Detect which cell encompasses the target text, then output its (X, Y) center coordinate. 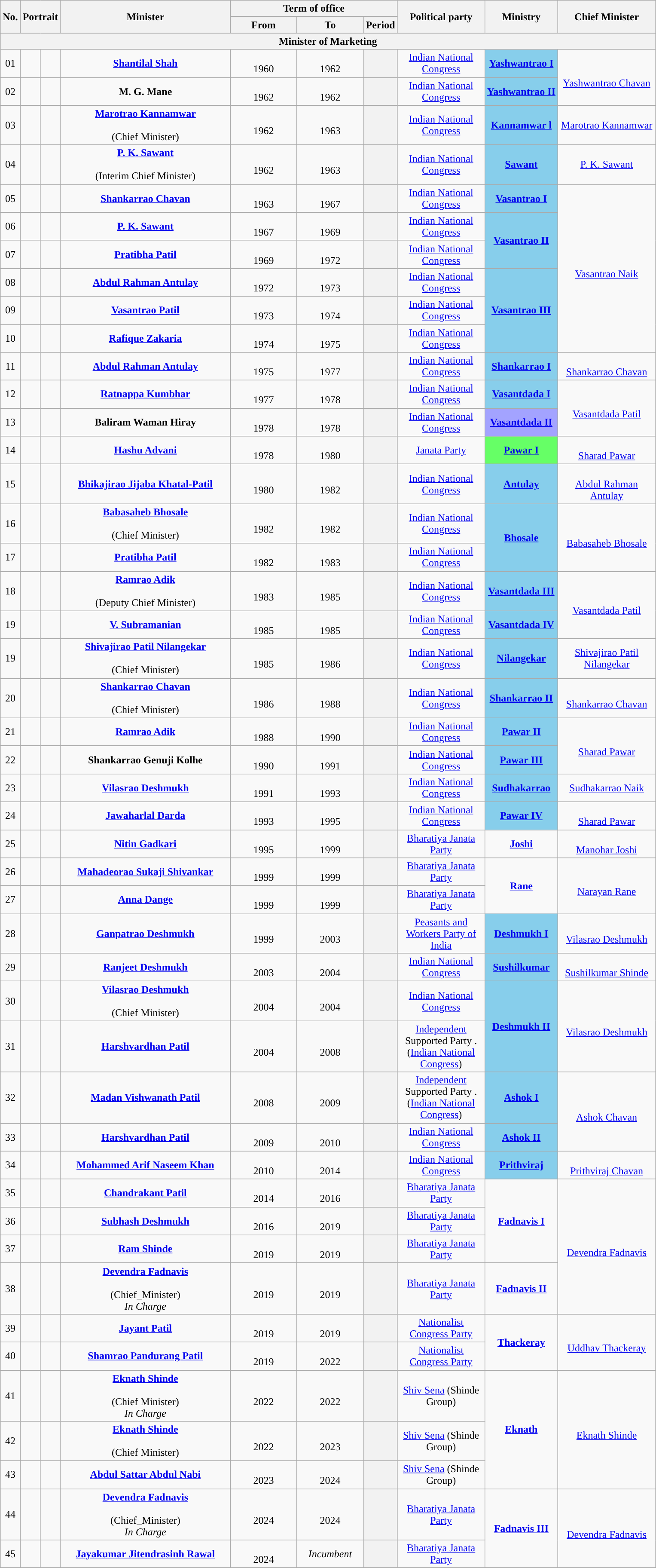
Sudhakarrao Naik (607, 787)
31 (10, 1046)
43 (10, 1475)
23 (10, 787)
10 (10, 338)
30 (10, 1001)
Hashu Advani (145, 450)
37 (10, 1249)
41 (10, 1396)
Eknath Shinde (607, 1430)
Nitin Gadkari (145, 843)
Vasantdada III (521, 591)
45 (10, 1554)
Yashwantrao II (521, 91)
Pawar II (521, 732)
Shivajirao Patil Nilangekar (607, 658)
22 (10, 760)
Ranjeet Deshmukh (145, 967)
Pawar I (521, 450)
Eknath Shinde (Chief Minister)In Charge (145, 1396)
14 (10, 450)
18 (10, 591)
Fadnavis I (521, 1221)
Babasaheb Bhosale (Chief Minister) (145, 524)
Shankarrao Chavan (Chief Minister) (145, 698)
Term of office (314, 9)
Period (381, 25)
12 (10, 395)
24 (10, 816)
Ganpatrao Deshmukh (145, 934)
Jayant Patil (145, 1328)
Marotrao Kannamwar (Chief Minister) (145, 125)
Vasantdada IV (521, 625)
26 (10, 872)
28 (10, 934)
Peasants and Workers Party of India (441, 934)
04 (10, 165)
Anna Dange (145, 900)
44 (10, 1515)
Deshmukh I (521, 934)
Mahadeorao Sukaji Shivankar (145, 872)
40 (10, 1356)
Babasaheb Bhosale (607, 537)
Uddhav Thackeray (607, 1342)
Prithviraj (521, 1165)
Portrait (40, 17)
Ramrao Adik (Deputy Chief Minister) (145, 591)
21 (10, 732)
1960 (264, 64)
02 (10, 91)
Madan Vishwanath Patil (145, 1098)
08 (10, 282)
Chief Minister (607, 17)
Ram Shinde (145, 1249)
20 (10, 698)
Janata Party (441, 450)
39 (10, 1328)
32 (10, 1098)
36 (10, 1221)
V. Subramanian (145, 625)
Vasantdada I (521, 395)
Ratnappa Kumbhar (145, 395)
Political party (441, 17)
M. G. Mane (145, 91)
42 (10, 1441)
No. (10, 17)
15 (10, 484)
P. K. Sawant (Interim Chief Minister) (145, 165)
07 (10, 254)
Shamrao Pandurang Patil (145, 1356)
Incumbent (330, 1554)
To (330, 25)
Yashwantrao Chavan (607, 77)
Baliram Waman Hiray (145, 422)
Marotrao Kannamwar (607, 125)
Joshi (521, 843)
Bhosale (521, 537)
Prithviraj Chavan (607, 1165)
13 (10, 422)
Sudhakarrao (521, 787)
Shivajirao Patil Nilangekar (Chief Minister) (145, 658)
Vasantrao I (521, 199)
25 (10, 843)
Shankarrao I (521, 366)
Vasantrao III (521, 310)
Ministry (521, 17)
From (264, 25)
Sawant (521, 165)
34 (10, 1165)
Vasantrao Naik (607, 268)
Pawar IV (521, 816)
05 (10, 199)
33 (10, 1137)
03 (10, 125)
Shankarrao Genuji Kolhe (145, 760)
35 (10, 1193)
Vasantdada II (521, 422)
Shantilal Shah (145, 64)
Mohammed Arif Naseem Khan (145, 1165)
Vasantrao Patil (145, 310)
Narayan Rane (607, 886)
Vilasrao Deshmukh (Chief Minister) (145, 1001)
01 (10, 64)
29 (10, 967)
27 (10, 900)
Nilangekar (521, 658)
11 (10, 366)
17 (10, 557)
Jawaharlal Darda (145, 816)
Ashok Chavan (607, 1112)
Thackeray (521, 1342)
Fadnavis III (521, 1528)
Antulay (521, 484)
Rane (521, 886)
Fadnavis II (521, 1289)
Pawar III (521, 760)
Shankarrao II (521, 698)
16 (10, 524)
Jayakumar Jitendrasinh Rawal (145, 1554)
Sushilkumar Shinde (607, 967)
Kannamwar l (521, 125)
Eknath Shinde (Chief Minister) (145, 1441)
06 (10, 226)
Yashwantrao I (521, 64)
Abdul Sattar Abdul Nabi (145, 1475)
Manohar Joshi (607, 843)
09 (10, 310)
Vasantrao II (521, 240)
Minister of Marketing (328, 41)
Bhikajirao Jijaba Khatal-Patil (145, 484)
Rafique Zakaria (145, 338)
Deshmukh II (521, 1026)
Sushilkumar (521, 967)
Chandrakant Patil (145, 1193)
Ashok II (521, 1137)
Minister (145, 17)
Subhash Deshmukh (145, 1221)
38 (10, 1289)
Ramrao Adik (145, 732)
Eknath (521, 1430)
Ashok I (521, 1098)
